Detect which cell encompasses the target text, then output its [x, y] center coordinate. 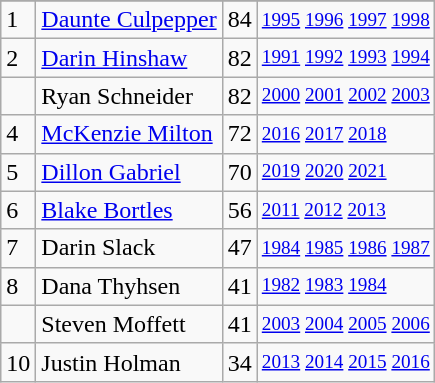
1995 1996 1997 1998 [346, 20]
Dillon Gabriel [129, 172]
Daunte Culpepper [129, 20]
10 [18, 362]
Darin Hinshaw [129, 58]
8 [18, 286]
34 [240, 362]
1991 1992 1993 1994 [346, 58]
56 [240, 210]
Blake Bortles [129, 210]
1984 1985 1986 1987 [346, 248]
2019 2020 2021 [346, 172]
2016 2017 2018 [346, 134]
84 [240, 20]
5 [18, 172]
Dana Thyhsen [129, 286]
Darin Slack [129, 248]
Steven Moffett [129, 324]
McKenzie Milton [129, 134]
1 [18, 20]
1982 1983 1984 [346, 286]
72 [240, 134]
Ryan Schneider [129, 96]
4 [18, 134]
2003 2004 2005 2006 [346, 324]
7 [18, 248]
6 [18, 210]
2013 2014 2015 2016 [346, 362]
2 [18, 58]
47 [240, 248]
Justin Holman [129, 362]
2011 2012 2013 [346, 210]
2000 2001 2002 2003 [346, 96]
70 [240, 172]
